Detect which cell encompasses the target text, then output its (X, Y) center coordinate. 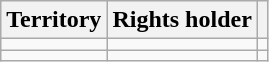
Territory (54, 20)
Rights holder (182, 20)
